Determine the (x, y) coordinate at the center of the cell enclosing the given text.  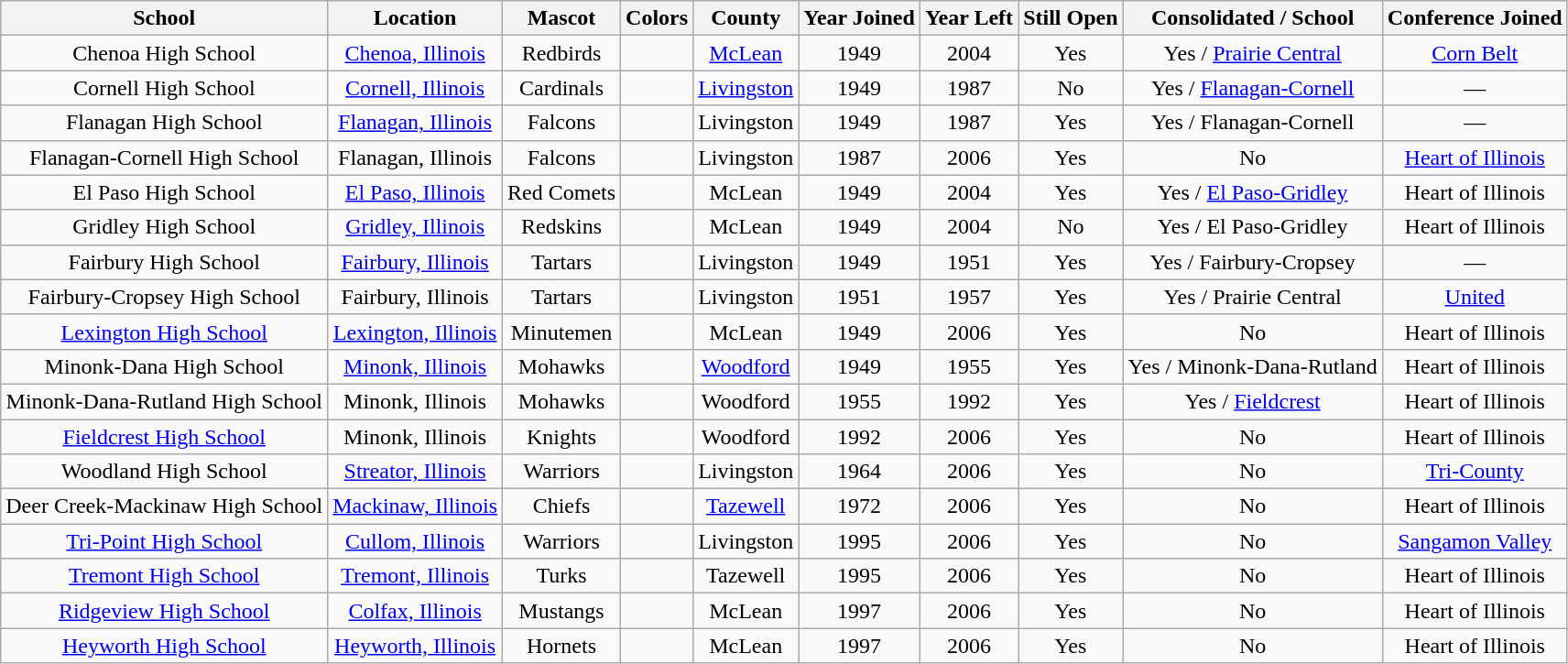
United (1475, 297)
Woodland High School (165, 472)
Minonk-Dana-Rutland High School (165, 401)
Fieldcrest High School (165, 437)
Still Open (1071, 18)
Tremont, Illinois (416, 576)
Corn Belt (1475, 53)
Chiefs (562, 506)
Year Joined (859, 18)
Mackinaw, Illinois (416, 506)
Cornell, Illinois (416, 88)
Heyworth High School (165, 646)
Yes / Fairbury-Cropsey (1253, 262)
Colors (658, 18)
Conference Joined (1475, 18)
El Paso, Illinois (416, 192)
Redbirds (562, 53)
Lexington High School (165, 332)
Tri-Point High School (165, 541)
1957 (969, 297)
Cornell High School (165, 88)
Colfax, Illinois (416, 611)
Yes / Fieldcrest (1253, 401)
Minonk-Dana High School (165, 366)
Knights (562, 437)
Ridgeview High School (165, 611)
Chenoa High School (165, 53)
Lexington, Illinois (416, 332)
Fairbury-Cropsey High School (165, 297)
Tremont High School (165, 576)
Turks (562, 576)
Chenoa, Illinois (416, 53)
Year Left (969, 18)
Flanagan High School (165, 123)
School (165, 18)
Gridley, Illinois (416, 227)
Cardinals (562, 88)
Mustangs (562, 611)
Consolidated / School (1253, 18)
Heyworth, Illinois (416, 646)
Redskins (562, 227)
1964 (859, 472)
County (746, 18)
Mascot (562, 18)
Sangamon Valley (1475, 541)
Yes / Minonk-Dana-Rutland (1253, 366)
Deer Creek-Mackinaw High School (165, 506)
Fairbury High School (165, 262)
Hornets (562, 646)
Flanagan-Cornell High School (165, 158)
Streator, Illinois (416, 472)
Gridley High School (165, 227)
1972 (859, 506)
El Paso High School (165, 192)
Tri-County (1475, 472)
Red Comets (562, 192)
Minutemen (562, 332)
Location (416, 18)
Cullom, Illinois (416, 541)
